Extract the (X, Y) coordinate from the center of the cell holding the provided text.  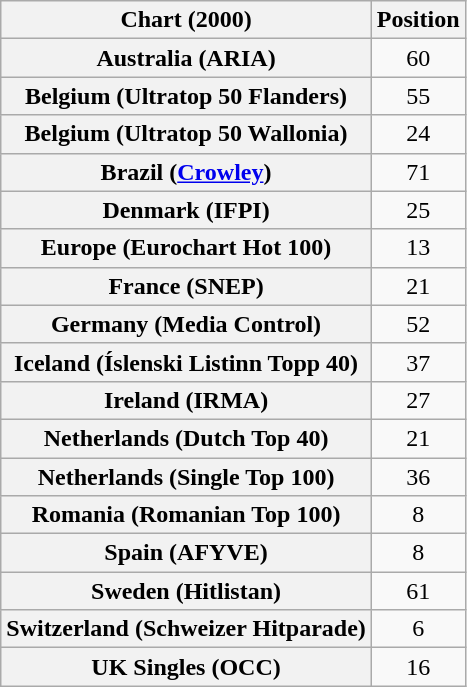
Position (418, 20)
Iceland (Íslenski Listinn Topp 40) (186, 362)
71 (418, 172)
61 (418, 591)
Australia (ARIA) (186, 58)
37 (418, 362)
Belgium (Ultratop 50 Flanders) (186, 96)
Chart (2000) (186, 20)
Europe (Eurochart Hot 100) (186, 248)
6 (418, 629)
25 (418, 210)
UK Singles (OCC) (186, 667)
Sweden (Hitlistan) (186, 591)
60 (418, 58)
Switzerland (Schweizer Hitparade) (186, 629)
13 (418, 248)
Spain (AFYVE) (186, 553)
Denmark (IFPI) (186, 210)
52 (418, 324)
Romania (Romanian Top 100) (186, 515)
Netherlands (Single Top 100) (186, 477)
Brazil (Crowley) (186, 172)
24 (418, 134)
16 (418, 667)
Netherlands (Dutch Top 40) (186, 438)
55 (418, 96)
Belgium (Ultratop 50 Wallonia) (186, 134)
36 (418, 477)
France (SNEP) (186, 286)
Ireland (IRMA) (186, 400)
Germany (Media Control) (186, 324)
27 (418, 400)
